For the text-containing cell, return its midpoint in (x, y) coordinate format. 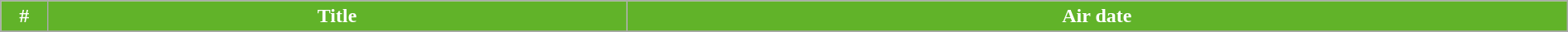
# (25, 16)
Air date (1097, 16)
Title (337, 16)
